Capture the cell that displays the provided text and extract its [X, Y] central coordinate. 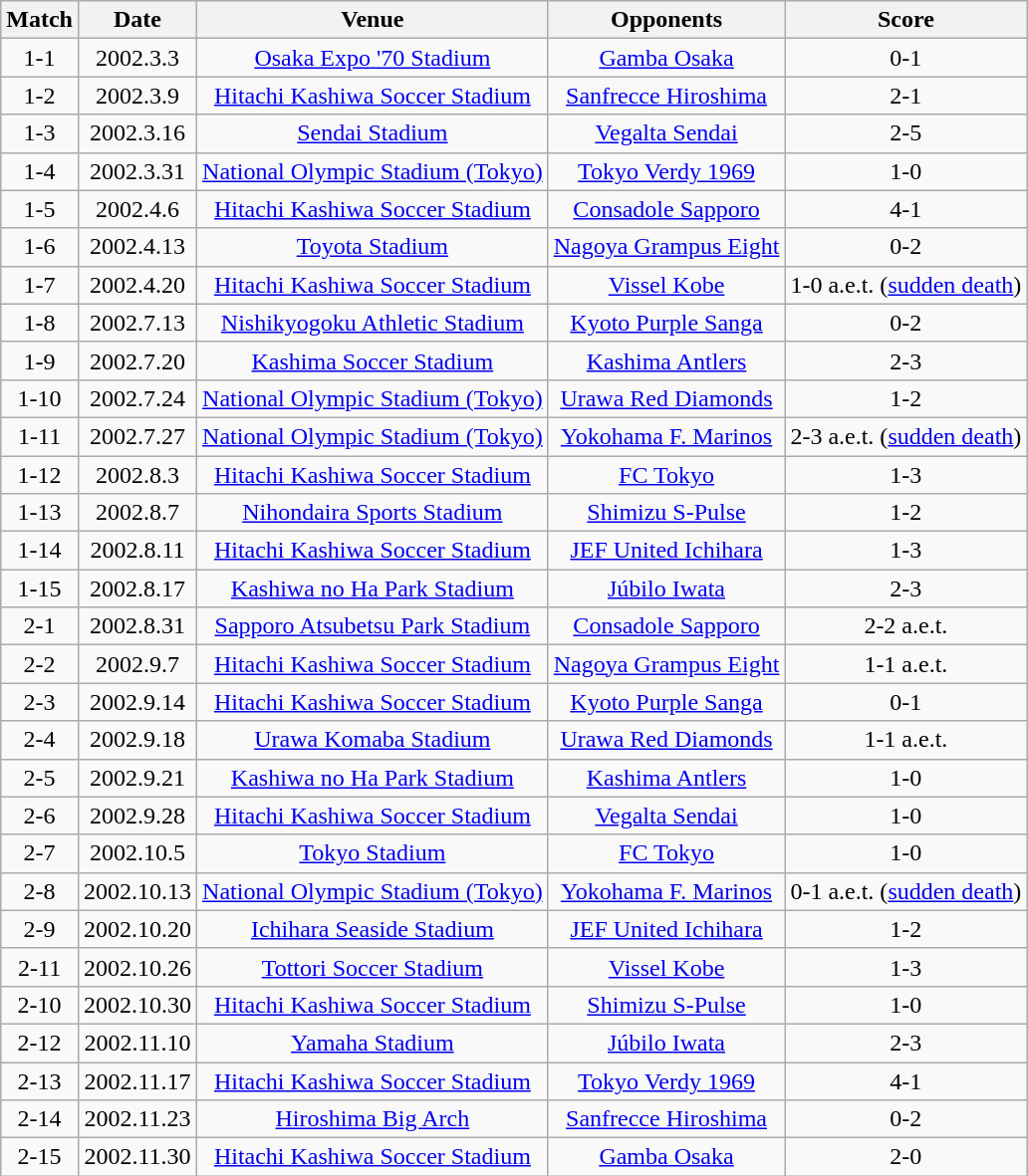
Toyota Stadium [373, 247]
2-11 [40, 967]
2002.3.31 [137, 171]
1-6 [40, 247]
2002.8.11 [137, 551]
Score [906, 20]
Kashima Soccer Stadium [373, 360]
1-5 [40, 209]
1-1 [40, 58]
2-15 [40, 1157]
Urawa Komaba Stadium [373, 740]
2002.11.23 [137, 1119]
1-11 [40, 436]
2002.9.14 [137, 702]
2002.7.27 [137, 436]
2002.4.20 [137, 285]
2-0 [906, 1157]
2002.10.30 [137, 1005]
2-6 [40, 816]
Match [40, 20]
2002.3.9 [137, 96]
2-4 [40, 740]
2002.9.21 [137, 778]
2002.11.10 [137, 1043]
2002.3.16 [137, 133]
Yamaha Stadium [373, 1043]
2-2 [40, 664]
2002.3.3 [137, 58]
2002.11.30 [137, 1157]
1-4 [40, 171]
2002.10.20 [137, 929]
Nihondaira Sports Stadium [373, 513]
1-10 [40, 398]
2002.9.18 [137, 740]
1-9 [40, 360]
2002.8.3 [137, 475]
2002.7.13 [137, 323]
2002.10.26 [137, 967]
1-13 [40, 513]
1-15 [40, 588]
Ichihara Seaside Stadium [373, 929]
2-7 [40, 853]
2-12 [40, 1043]
2-9 [40, 929]
2002.11.17 [137, 1080]
Hiroshima Big Arch [373, 1119]
2002.4.6 [137, 209]
1-12 [40, 475]
1-0 a.e.t. (sudden death) [906, 285]
2002.10.13 [137, 891]
2002.7.20 [137, 360]
2002.9.28 [137, 816]
2002.4.13 [137, 247]
1-8 [40, 323]
Tottori Soccer Stadium [373, 967]
2-14 [40, 1119]
2002.9.7 [137, 664]
Tokyo Stadium [373, 853]
Opponents [666, 20]
Osaka Expo '70 Stadium [373, 58]
2002.8.31 [137, 626]
2-8 [40, 891]
Date [137, 20]
Sapporo Atsubetsu Park Stadium [373, 626]
2-3 a.e.t. (sudden death) [906, 436]
0-1 a.e.t. (sudden death) [906, 891]
Sendai Stadium [373, 133]
2-2 a.e.t. [906, 626]
1-14 [40, 551]
2-10 [40, 1005]
2002.8.17 [137, 588]
2002.8.7 [137, 513]
1-7 [40, 285]
Venue [373, 20]
2002.10.5 [137, 853]
2002.7.24 [137, 398]
2-13 [40, 1080]
Nishikyogoku Athletic Stadium [373, 323]
